Output the [X, Y] coordinate of the center of the cell containing the given text.  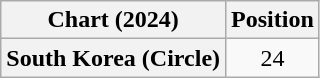
Chart (2024) [114, 20]
24 [273, 58]
Position [273, 20]
South Korea (Circle) [114, 58]
